Scan for the cell matching the given text and deliver its (x, y) coordinate at center. 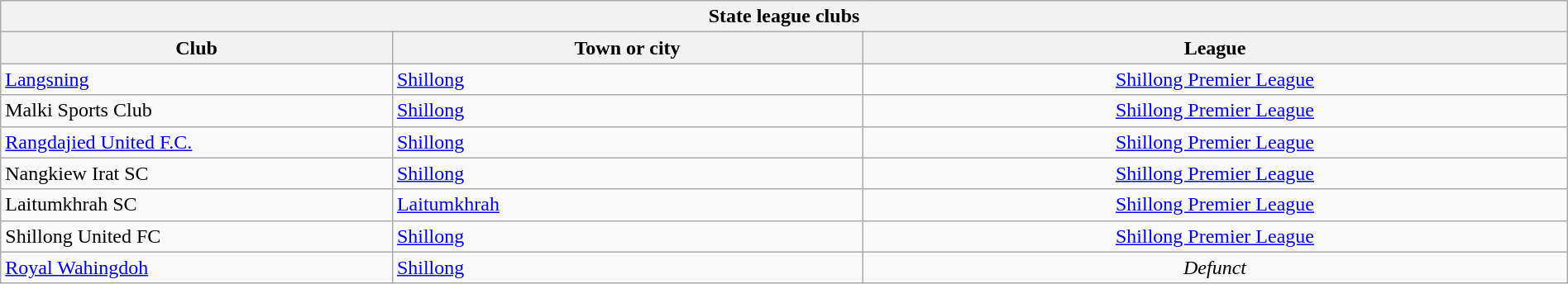
Shillong United FC (197, 236)
League (1216, 48)
Malki Sports Club (197, 111)
Nangkiew Irat SC (197, 173)
Laitumkhrah SC (197, 205)
Laitumkhrah (627, 205)
Club (197, 48)
Royal Wahingdoh (197, 267)
State league clubs (784, 17)
Rangdajied United F.C. (197, 142)
Town or city (627, 48)
Langsning (197, 79)
Defunct (1216, 267)
